For the text-containing cell, return its midpoint in [x, y] coordinate format. 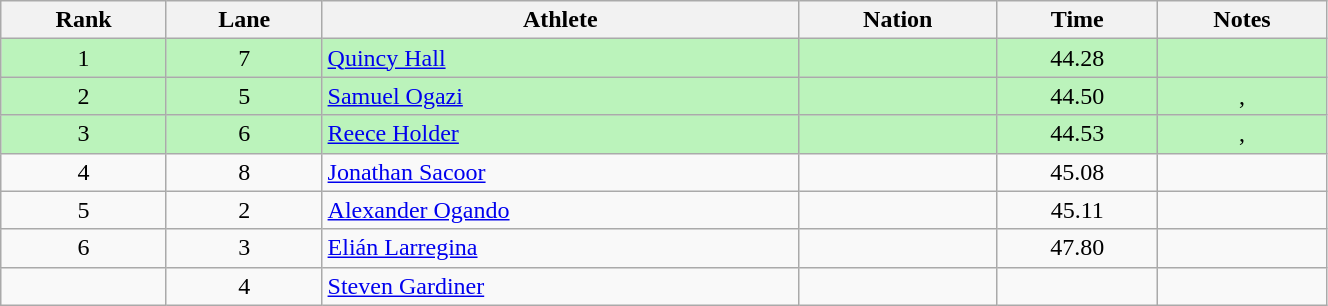
7 [244, 58]
Samuel Ogazi [560, 96]
45.11 [1078, 210]
Elián Larregina [560, 248]
44.28 [1078, 58]
44.50 [1078, 96]
Jonathan Sacoor [560, 172]
Steven Gardiner [560, 286]
1 [84, 58]
47.80 [1078, 248]
44.53 [1078, 134]
Rank [84, 20]
8 [244, 172]
Alexander Ogando [560, 210]
Athlete [560, 20]
Lane [244, 20]
Quincy Hall [560, 58]
Nation [897, 20]
Time [1078, 20]
45.08 [1078, 172]
Reece Holder [560, 134]
Notes [1242, 20]
